Extract the [x, y] coordinate from the center of the cell holding the provided text.  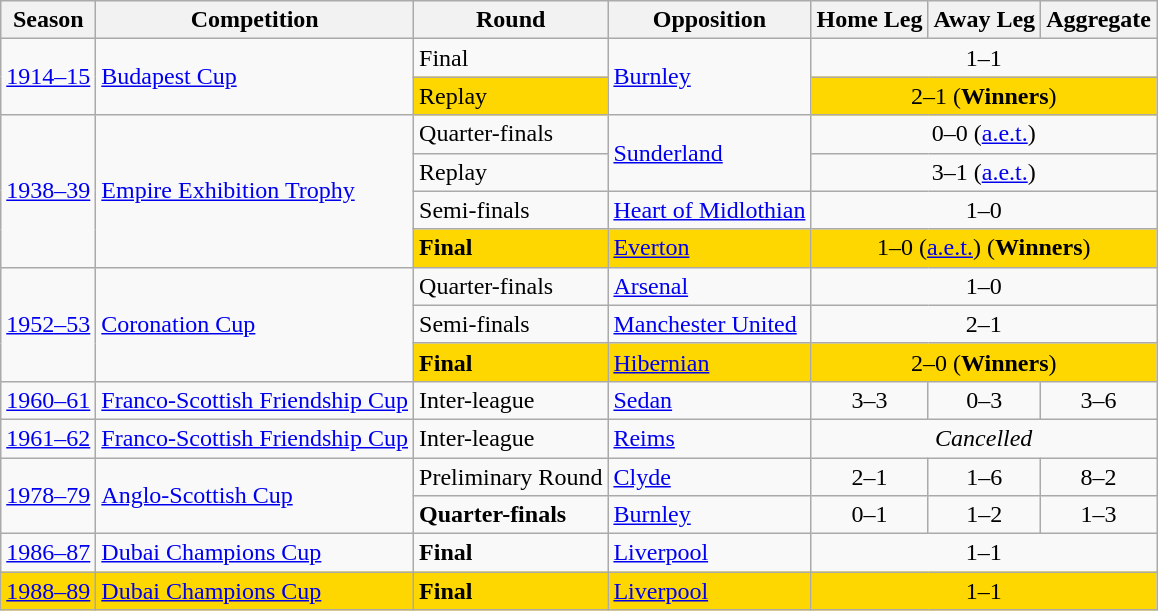
Manchester United [710, 324]
1938–39 [48, 191]
3–3 [870, 400]
Empire Exhibition Trophy [255, 191]
1978–79 [48, 496]
Coronation Cup [255, 324]
Reims [710, 438]
Opposition [710, 20]
Arsenal [710, 286]
Season [48, 20]
Heart of Midlothian [710, 210]
1961–62 [48, 438]
1986–87 [48, 553]
Hibernian [710, 362]
Budapest Cup [255, 77]
Cancelled [984, 438]
Preliminary Round [511, 477]
1–2 [984, 515]
Competition [255, 20]
2–1 (Winners) [984, 96]
1988–89 [48, 591]
Round [511, 20]
3–1 (a.e.t.) [984, 172]
Sedan [710, 400]
3–6 [1099, 400]
0–3 [984, 400]
2–0 (Winners) [984, 362]
Clyde [710, 477]
8–2 [1099, 477]
1–0 (a.e.t.) (Winners) [984, 248]
0–1 [870, 515]
0–0 (a.e.t.) [984, 134]
Home Leg [870, 20]
Everton [710, 248]
Anglo-Scottish Cup [255, 496]
Away Leg [984, 20]
1–3 [1099, 515]
1952–53 [48, 324]
Aggregate [1099, 20]
1914–15 [48, 77]
Sunderland [710, 153]
1960–61 [48, 400]
1–6 [984, 477]
